Extract the (x, y) coordinate from the center of the cell holding the provided text.  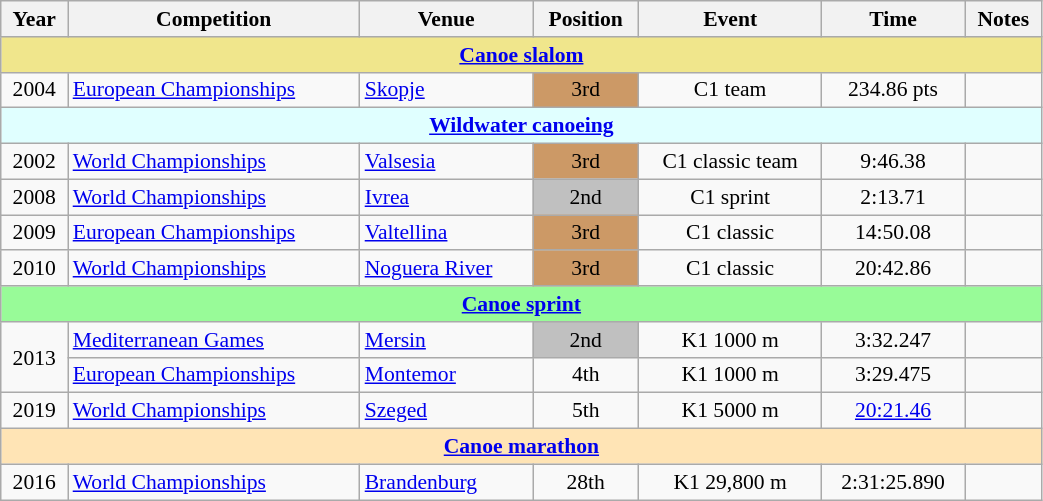
Canoe sprint (522, 304)
2:13.71 (894, 197)
14:50.08 (894, 233)
C1 sprint (730, 197)
2002 (34, 162)
Szeged (446, 411)
28th (586, 482)
Year (34, 19)
Ivrea (446, 197)
3:32.247 (894, 340)
2009 (34, 233)
Skopje (446, 90)
3:29.475 (894, 375)
2:31:25.890 (894, 482)
20:21.46 (894, 411)
C1 classic team (730, 162)
Position (586, 19)
Valsesia (446, 162)
5th (586, 411)
C1 team (730, 90)
2019 (34, 411)
Canoe slalom (522, 55)
2010 (34, 269)
Event (730, 19)
K1 29,800 m (730, 482)
4th (586, 375)
Brandenburg (446, 482)
Mediterranean Games (214, 340)
234.86 pts (894, 90)
Mersin (446, 340)
Notes (1004, 19)
2013 (34, 358)
Valtellina (446, 233)
Wildwater canoeing (522, 126)
9:46.38 (894, 162)
Venue (446, 19)
Montemor (446, 375)
Competition (214, 19)
2008 (34, 197)
20:42.86 (894, 269)
Time (894, 19)
2016 (34, 482)
2004 (34, 90)
K1 5000 m (730, 411)
Noguera River (446, 269)
Canoe marathon (522, 447)
